Find where the given text appears and provide that cell's center as (X, Y) coordinate. 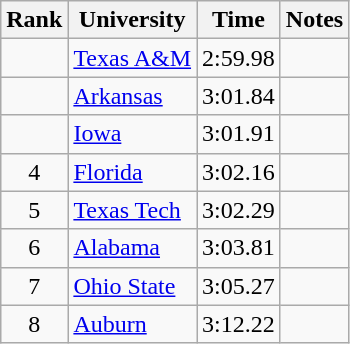
7 (34, 286)
3:05.27 (239, 286)
Arkansas (132, 96)
Florida (132, 172)
3:03.81 (239, 248)
Rank (34, 20)
Notes (314, 20)
3:12.22 (239, 324)
Iowa (132, 134)
Texas A&M (132, 58)
5 (34, 210)
Auburn (132, 324)
4 (34, 172)
Alabama (132, 248)
3:01.91 (239, 134)
3:02.16 (239, 172)
Time (239, 20)
6 (34, 248)
2:59.98 (239, 58)
3:01.84 (239, 96)
University (132, 20)
Texas Tech (132, 210)
Ohio State (132, 286)
8 (34, 324)
3:02.29 (239, 210)
